Extract the [x, y] coordinate from the center of the cell holding the provided text.  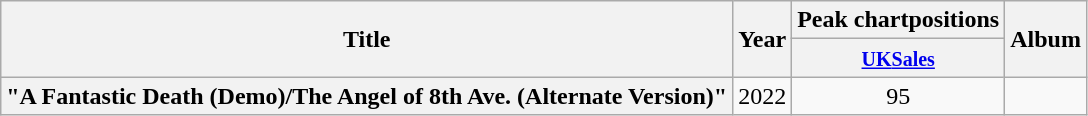
95 [898, 96]
"A Fantastic Death (Demo)/The Angel of 8th Ave. (Alternate Version)" [367, 96]
UKSales [898, 58]
Title [367, 39]
Album [1046, 39]
Peak chartpositions [898, 20]
2022 [762, 96]
Year [762, 39]
